Detect which cell encompasses the target text, then output its (X, Y) center coordinate. 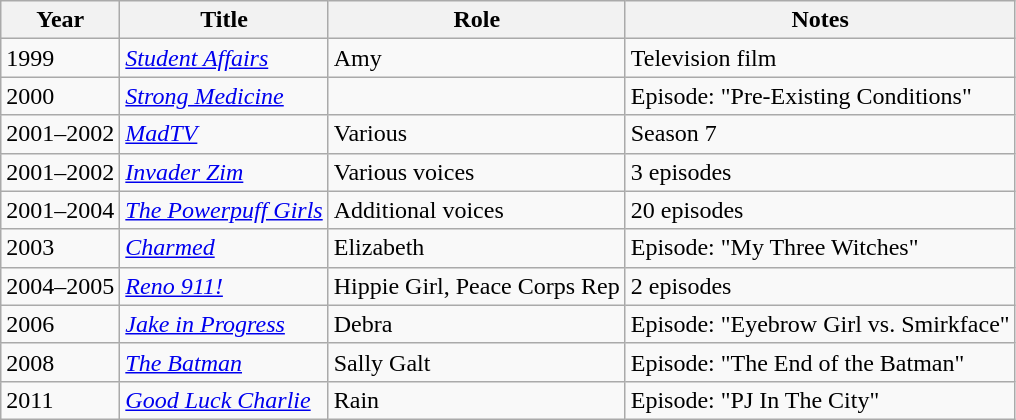
Episode: "Pre-Existing Conditions" (820, 96)
Various voices (476, 172)
The Batman (224, 362)
Sally Galt (476, 362)
MadTV (224, 134)
Year (60, 20)
Strong Medicine (224, 96)
Notes (820, 20)
Title (224, 20)
Rain (476, 400)
Debra (476, 324)
The Powerpuff Girls (224, 210)
20 episodes (820, 210)
2 episodes (820, 286)
2011 (60, 400)
Amy (476, 58)
Episode: "The End of the Batman" (820, 362)
Episode: "PJ In The City" (820, 400)
Reno 911! (224, 286)
2000 (60, 96)
Additional voices (476, 210)
3 episodes (820, 172)
Good Luck Charlie (224, 400)
2006 (60, 324)
2001–2004 (60, 210)
Invader Zim (224, 172)
Elizabeth (476, 248)
Charmed (224, 248)
2004–2005 (60, 286)
Various (476, 134)
Student Affairs (224, 58)
Season 7 (820, 134)
2008 (60, 362)
2003 (60, 248)
Television film (820, 58)
Hippie Girl, Peace Corps Rep (476, 286)
Episode: "Eyebrow Girl vs. Smirkface" (820, 324)
Jake in Progress (224, 324)
Role (476, 20)
Episode: "My Three Witches" (820, 248)
1999 (60, 58)
